Return [x, y] of the center of cell containing provided text 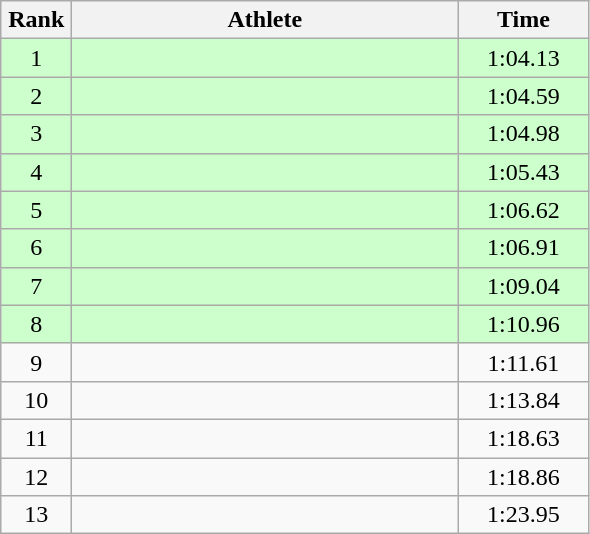
1:09.04 [524, 286]
9 [36, 362]
3 [36, 134]
Time [524, 20]
12 [36, 477]
Rank [36, 20]
13 [36, 515]
2 [36, 96]
1:13.84 [524, 400]
1:06.91 [524, 248]
1 [36, 58]
1:04.98 [524, 134]
1:04.59 [524, 96]
1:06.62 [524, 210]
1:23.95 [524, 515]
1:18.86 [524, 477]
5 [36, 210]
11 [36, 438]
1:11.61 [524, 362]
1:05.43 [524, 172]
1:18.63 [524, 438]
8 [36, 324]
1:10.96 [524, 324]
4 [36, 172]
Athlete [265, 20]
10 [36, 400]
6 [36, 248]
7 [36, 286]
1:04.13 [524, 58]
